Detect which cell encompasses the target text, then output its [x, y] center coordinate. 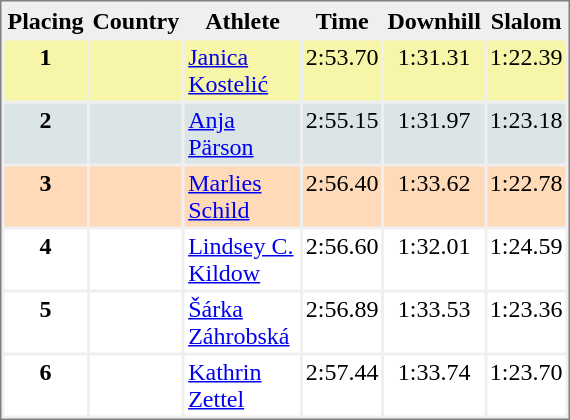
3 [45, 196]
1:23.36 [526, 322]
Time [342, 20]
4 [45, 260]
1:23.18 [526, 134]
1:22.78 [526, 196]
Marlies Schild [242, 196]
1:32.01 [434, 260]
1:24.59 [526, 260]
1:33.53 [434, 322]
Athlete [242, 20]
1 [45, 70]
2:56.40 [342, 196]
Slalom [526, 20]
Kathrin Zettel [242, 386]
Country [136, 20]
1:23.70 [526, 386]
Šárka Záhrobská [242, 322]
Anja Pärson [242, 134]
Downhill [434, 20]
5 [45, 322]
1:31.31 [434, 70]
2:57.44 [342, 386]
Janica Kostelić [242, 70]
2:56.60 [342, 260]
1:31.97 [434, 134]
1:22.39 [526, 70]
2 [45, 134]
6 [45, 386]
1:33.62 [434, 196]
2:53.70 [342, 70]
2:56.89 [342, 322]
1:33.74 [434, 386]
2:55.15 [342, 134]
Placing [45, 20]
Lindsey C. Kildow [242, 260]
